Output the [X, Y] coordinate of the center of the cell containing the given text.  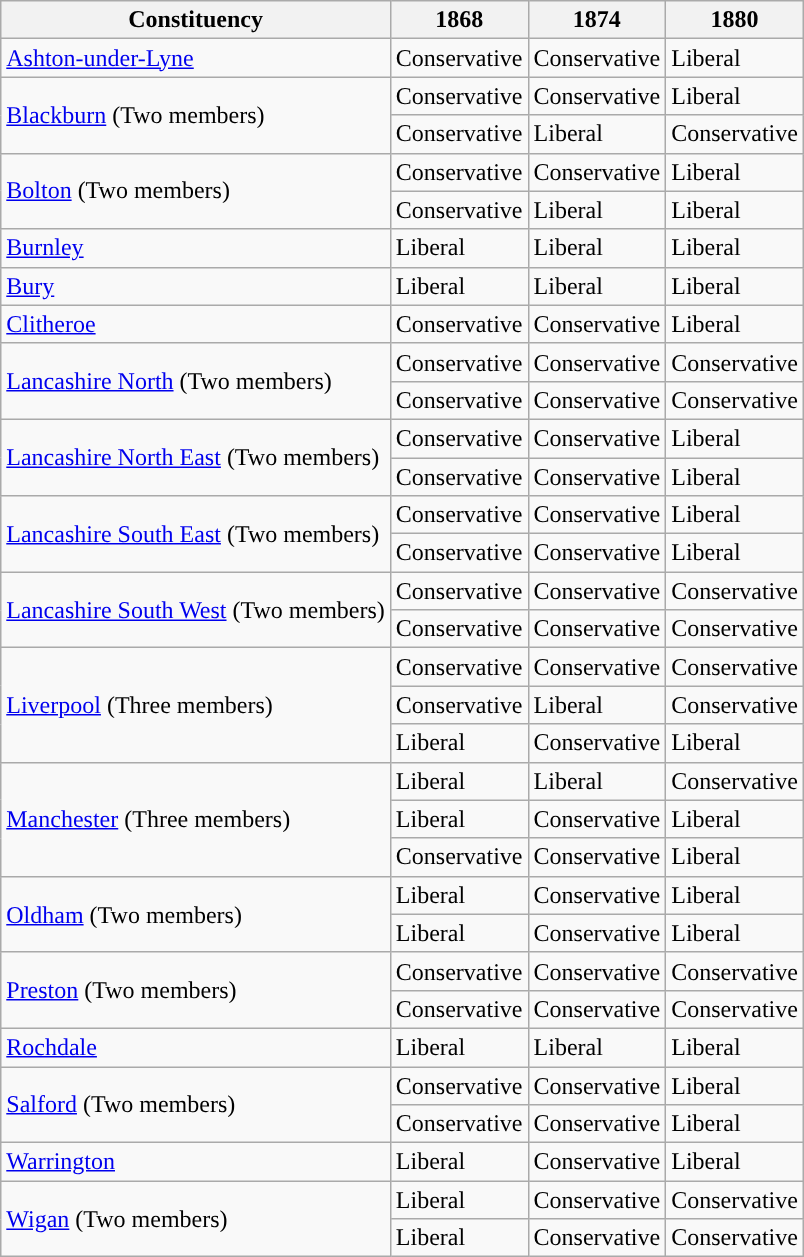
Rochdale [196, 1047]
1868 [459, 20]
Manchester (Three members) [196, 819]
1874 [597, 20]
Constituency [196, 20]
Ashton-under-Lyne [196, 58]
Lancashire North (Two members) [196, 381]
Clitheroe [196, 324]
Burnley [196, 248]
Warrington [196, 1162]
Lancashire North East (Two members) [196, 457]
1880 [735, 20]
Oldham (Two members) [196, 914]
Preston (Two members) [196, 990]
Liverpool (Three members) [196, 705]
Blackburn (Two members) [196, 115]
Bury [196, 286]
Salford (Two members) [196, 1104]
Wigan (Two members) [196, 1219]
Lancashire South East (Two members) [196, 534]
Bolton (Two members) [196, 191]
Lancashire South West (Two members) [196, 610]
